Scan for the cell matching the given text and deliver its (X, Y) coordinate at center. 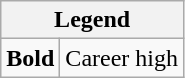
Bold (30, 58)
Career high (122, 58)
Legend (92, 20)
